Find where the given text appears and provide that cell's center as (x, y) coordinate. 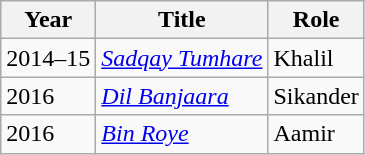
Khalil (316, 58)
2014–15 (48, 58)
Dil Banjaara (182, 96)
Sadqay Tumhare (182, 58)
Aamir (316, 134)
Title (182, 20)
Role (316, 20)
Sikander (316, 96)
Year (48, 20)
Bin Roye (182, 134)
